Output the [X, Y] coordinate of the center of the cell containing the given text.  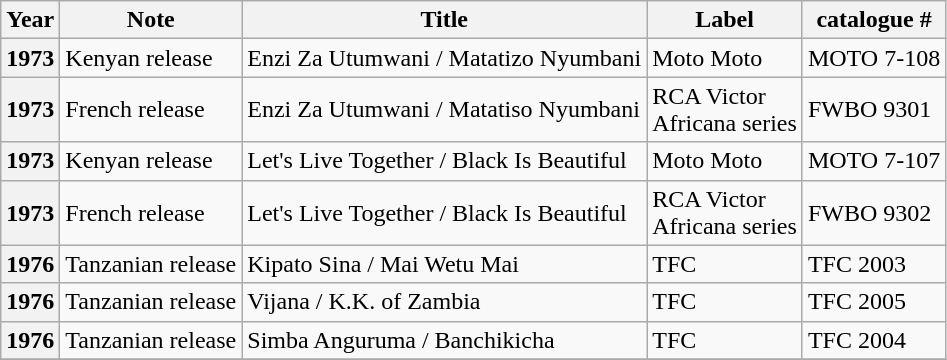
catalogue # [874, 20]
TFC 2003 [874, 264]
FWBO 9301 [874, 110]
MOTO 7-107 [874, 161]
Title [444, 20]
Enzi Za Utumwani / Matatizo Nyumbani [444, 58]
FWBO 9302 [874, 212]
TFC 2004 [874, 340]
Label [725, 20]
Kipato Sina / Mai Wetu Mai [444, 264]
Year [30, 20]
MOTO 7-108 [874, 58]
Enzi Za Utumwani / Matatiso Nyumbani [444, 110]
TFC 2005 [874, 302]
Note [151, 20]
Simba Anguruma / Banchikicha [444, 340]
Vijana / K.K. of Zambia [444, 302]
